Locate the cell with the specified text and output its (x, y) center coordinate. 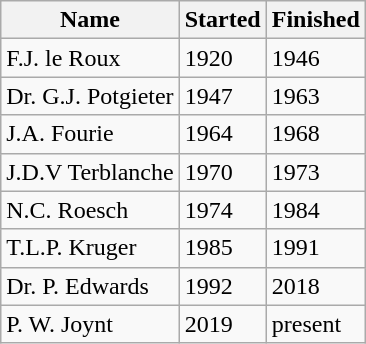
1963 (316, 96)
1974 (222, 210)
2019 (222, 324)
Dr. G.J. Potgieter (90, 96)
J.D.V Terblanche (90, 172)
1947 (222, 96)
1920 (222, 58)
1992 (222, 286)
Finished (316, 20)
Started (222, 20)
1968 (316, 134)
present (316, 324)
P. W. Joynt (90, 324)
F.J. le Roux (90, 58)
Dr. P. Edwards (90, 286)
1970 (222, 172)
2018 (316, 286)
J.A. Fourie (90, 134)
1973 (316, 172)
1984 (316, 210)
Name (90, 20)
1964 (222, 134)
1991 (316, 248)
1946 (316, 58)
T.L.P. Kruger (90, 248)
N.C. Roesch (90, 210)
1985 (222, 248)
